Provide the (x, y) coordinate of the cell's center where the given text is located.  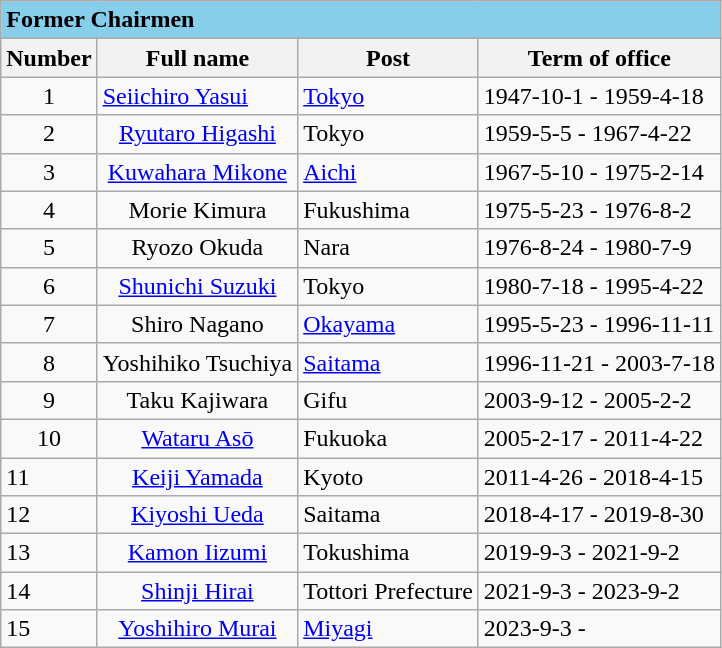
1967-5-10 - 1975-2-14 (599, 172)
2023-9-3 - (599, 629)
Yoshihiro Murai (198, 629)
14 (49, 591)
Term of office (599, 58)
Number (49, 58)
10 (49, 438)
1959-5-5 - 1967-4-22 (599, 134)
Aichi (388, 172)
8 (49, 362)
7 (49, 324)
1947-10-1 - 1959-4-18 (599, 96)
2018-4-17 - 2019-8-30 (599, 515)
Kyoto (388, 477)
Tottori Prefecture (388, 591)
11 (49, 477)
Kamon Iizumi (198, 553)
Miyagi (388, 629)
4 (49, 210)
1996-11-21 - 2003-7-18 (599, 362)
2003-9-12 - 2005-2-2 (599, 400)
Post (388, 58)
5 (49, 248)
1980-7-18 - 1995-4-22 (599, 286)
9 (49, 400)
Full name (198, 58)
Fukushima (388, 210)
1995-5-23 - 1996-11-11 (599, 324)
6 (49, 286)
Taku Kajiwara (198, 400)
2005-2-17 - 2011-4-22 (599, 438)
Shinji Hirai (198, 591)
Okayama (388, 324)
Former Chairmen (361, 20)
2011-4-26 - 2018-4-15 (599, 477)
3 (49, 172)
Gifu (388, 400)
Ryozo Okuda (198, 248)
1 (49, 96)
2 (49, 134)
Yoshihiko Tsuchiya (198, 362)
Shiro Nagano (198, 324)
2019-9-3 - 2021-9-2 (599, 553)
Seiichiro Yasui (198, 96)
15 (49, 629)
13 (49, 553)
Fukuoka (388, 438)
Ryutaro Higashi (198, 134)
Kiyoshi Ueda (198, 515)
Nara (388, 248)
Keiji Yamada (198, 477)
Morie Kimura (198, 210)
1976-8-24 - 1980-7-9 (599, 248)
Wataru Asō (198, 438)
Tokushima (388, 553)
Shunichi Suzuki (198, 286)
1975-5-23 - 1976-8-2 (599, 210)
2021-9-3 - 2023-9-2 (599, 591)
Kuwahara Mikone (198, 172)
12 (49, 515)
